Find where the given text appears and provide that cell's center as (X, Y) coordinate. 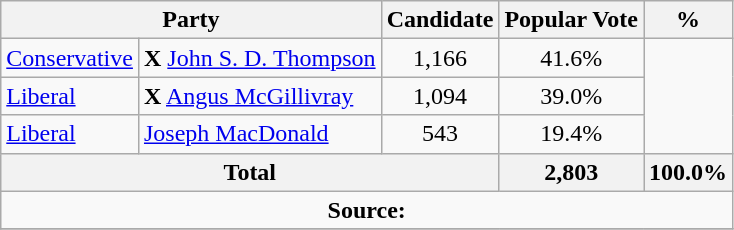
543 (440, 134)
Party (191, 20)
39.0% (572, 96)
Total (250, 172)
2,803 (572, 172)
Conservative (70, 58)
Popular Vote (572, 20)
1,166 (440, 58)
19.4% (572, 134)
Candidate (440, 20)
Source: (367, 210)
1,094 (440, 96)
X Angus McGillivray (260, 96)
% (688, 20)
41.6% (572, 58)
X John S. D. Thompson (260, 58)
100.0% (688, 172)
Joseph MacDonald (260, 134)
